Capture the cell that displays the provided text and extract its [x, y] central coordinate. 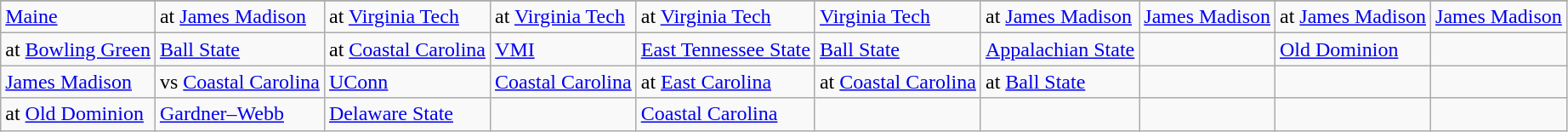
Virginia Tech [898, 17]
Gardner–Webb [240, 114]
Delaware State [406, 114]
East Tennessee State [725, 49]
at Old Dominion [78, 114]
Appalachian State [1060, 49]
at Ball State [1060, 82]
Old Dominion [1354, 49]
Maine [78, 17]
vs Coastal Carolina [240, 82]
at East Carolina [725, 82]
UConn [406, 82]
VMI [564, 49]
at Bowling Green [78, 49]
